Capture the cell that displays the provided text and extract its (X, Y) central coordinate. 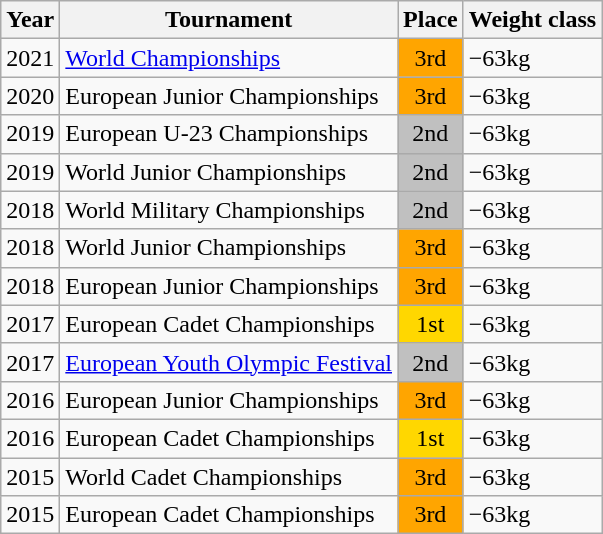
Year (30, 20)
2021 (30, 58)
Weight class (532, 20)
World Cadet Championships (229, 477)
World Championships (229, 58)
Place (431, 20)
2020 (30, 96)
Tournament (229, 20)
European U-23 Championships (229, 134)
European Youth Olympic Festival (229, 362)
World Military Championships (229, 210)
